Detect which cell encompasses the target text, then output its (x, y) center coordinate. 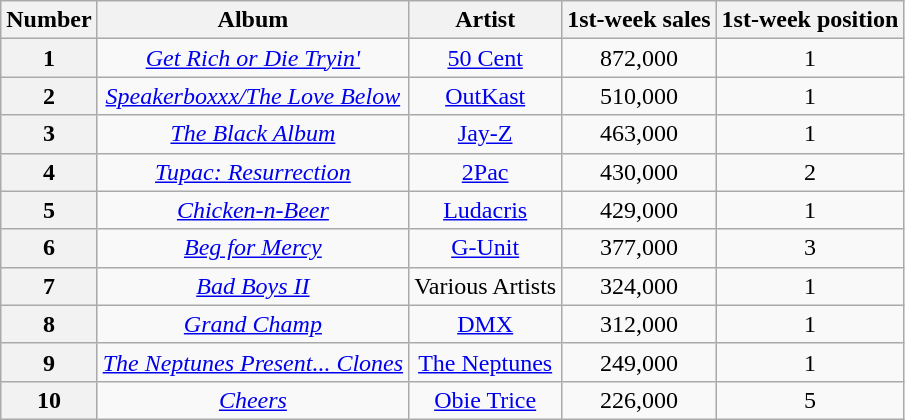
312,000 (639, 324)
9 (49, 362)
249,000 (639, 362)
510,000 (639, 96)
429,000 (639, 210)
Ludacris (486, 210)
Album (252, 20)
872,000 (639, 58)
430,000 (639, 172)
1st-week sales (639, 20)
8 (49, 324)
Speakerboxxx/The Love Below (252, 96)
Beg for Mercy (252, 248)
Chicken-n-Beer (252, 210)
463,000 (639, 134)
226,000 (639, 400)
7 (49, 286)
2Pac (486, 172)
Grand Champ (252, 324)
377,000 (639, 248)
50 Cent (486, 58)
Artist (486, 20)
The Neptunes (486, 362)
Bad Boys II (252, 286)
OutKast (486, 96)
Jay-Z (486, 134)
4 (49, 172)
Cheers (252, 400)
Various Artists (486, 286)
The Neptunes Present... Clones (252, 362)
10 (49, 400)
Obie Trice (486, 400)
324,000 (639, 286)
6 (49, 248)
G-Unit (486, 248)
Tupac: Resurrection (252, 172)
1st-week position (810, 20)
The Black Album (252, 134)
DMX (486, 324)
Get Rich or Die Tryin' (252, 58)
Number (49, 20)
